Identify which cell holds the provided text, then report its (x, y) central coordinate. 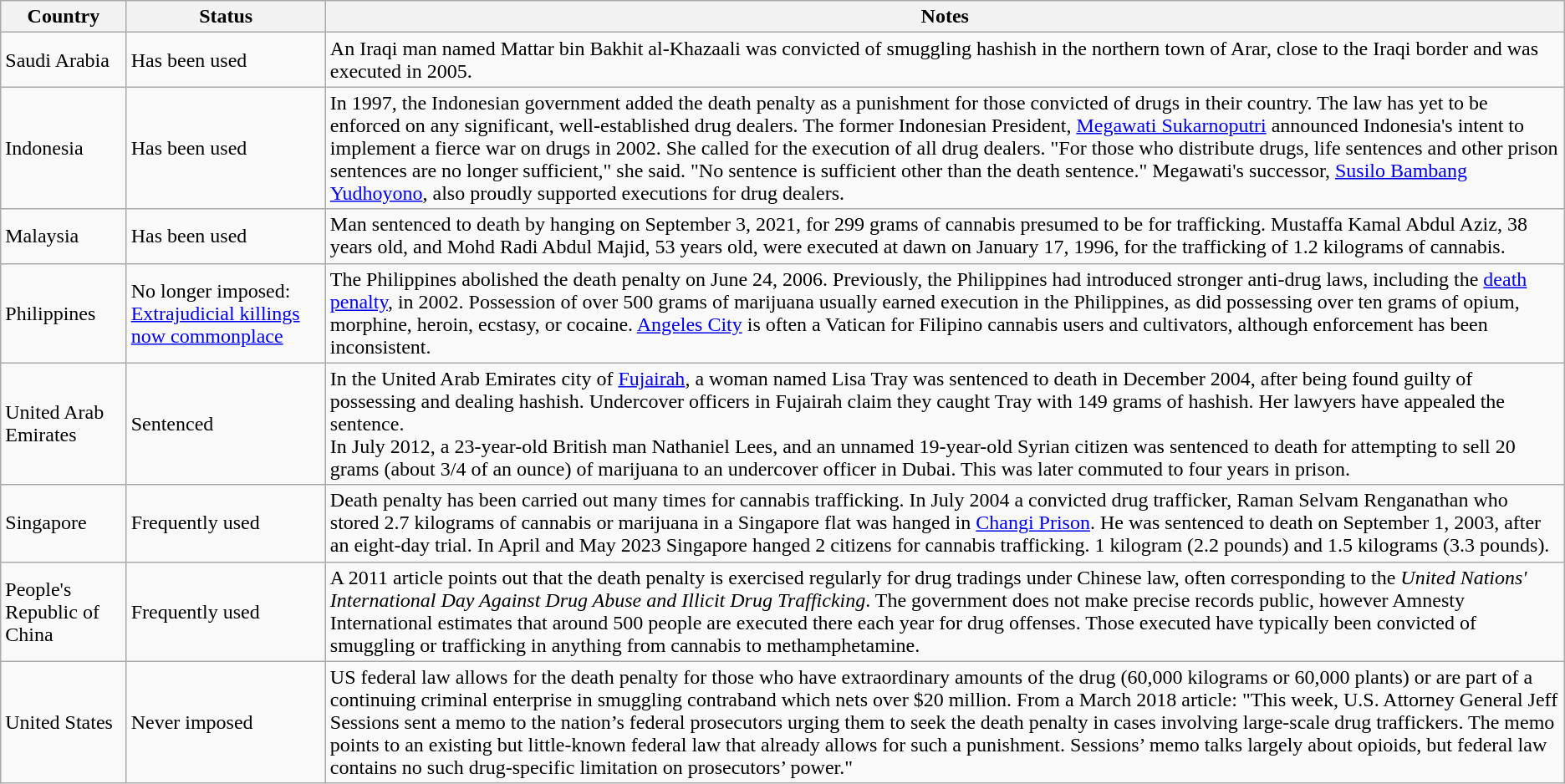
Saudi Arabia (64, 60)
Status (226, 17)
Sentenced (226, 424)
United States (64, 722)
People's Republic of China (64, 612)
Singapore (64, 523)
Never imposed (226, 722)
Indonesia (64, 148)
United Arab Emirates (64, 424)
Country (64, 17)
Malaysia (64, 236)
Notes (945, 17)
No longer imposed: Extrajudicial killings now commonplace (226, 313)
Philippines (64, 313)
